For the text-containing cell, return its midpoint in [X, Y] coordinate format. 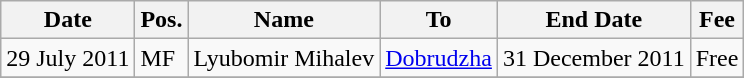
31 December 2011 [594, 58]
Date [68, 20]
Fee [717, 20]
To [439, 20]
Dobrudzha [439, 58]
MF [162, 58]
End Date [594, 20]
29 July 2011 [68, 58]
Pos. [162, 20]
Lyubomir Mihalev [284, 58]
Name [284, 20]
Free [717, 58]
